Scan for the cell matching the given text and deliver its (X, Y) coordinate at center. 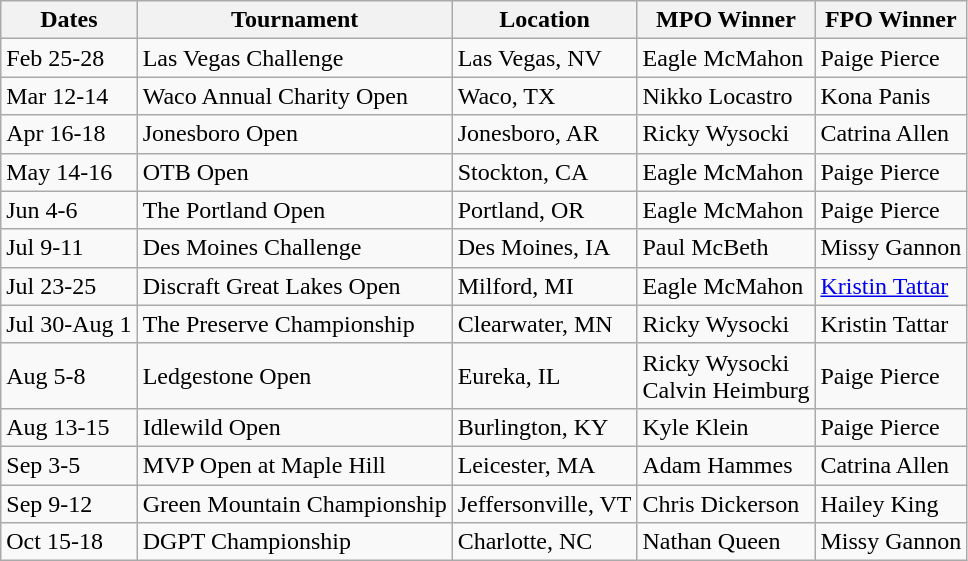
Chris Dickerson (726, 503)
Waco Annual Charity Open (294, 96)
Waco, TX (544, 96)
Leicester, MA (544, 465)
Jul 23-25 (69, 286)
Des Moines Challenge (294, 248)
Dates (69, 20)
Kona Panis (891, 96)
MVP Open at Maple Hill (294, 465)
Tournament (294, 20)
OTB Open (294, 172)
FPO Winner (891, 20)
Jonesboro, AR (544, 134)
Des Moines, IA (544, 248)
Jul 30-Aug 1 (69, 324)
MPO Winner (726, 20)
The Portland Open (294, 210)
Milford, MI (544, 286)
Discraft Great Lakes Open (294, 286)
Jul 9-11 (69, 248)
Kyle Klein (726, 427)
The Preserve Championship (294, 324)
Las Vegas Challenge (294, 58)
Feb 25-28 (69, 58)
DGPT Championship (294, 542)
Jeffersonville, VT (544, 503)
Ledgestone Open (294, 376)
Eureka, IL (544, 376)
Burlington, KY (544, 427)
Las Vegas, NV (544, 58)
Paul McBeth (726, 248)
Jun 4-6 (69, 210)
Nathan Queen (726, 542)
Sep 9-12 (69, 503)
Apr 16-18 (69, 134)
Nikko Locastro (726, 96)
Aug 13-15 (69, 427)
Aug 5-8 (69, 376)
Hailey King (891, 503)
Oct 15-18 (69, 542)
Charlotte, NC (544, 542)
Clearwater, MN (544, 324)
Idlewild Open (294, 427)
Green Mountain Championship (294, 503)
Jonesboro Open (294, 134)
Adam Hammes (726, 465)
Stockton, CA (544, 172)
May 14-16 (69, 172)
Sep 3-5 (69, 465)
Ricky Wysocki Calvin Heimburg (726, 376)
Location (544, 20)
Portland, OR (544, 210)
Mar 12-14 (69, 96)
